Determine the [x, y] coordinate at the center of the cell enclosing the given text.  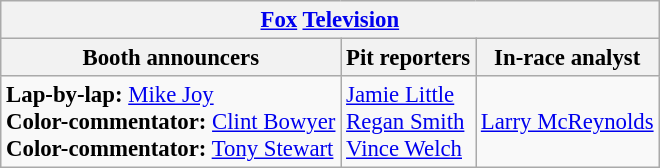
Lap-by-lap: Mike JoyColor-commentator: Clint BowyerColor-commentator: Tony Stewart [171, 122]
Jamie LittleRegan SmithVince Welch [408, 122]
Fox Television [330, 20]
Larry McReynolds [568, 122]
Pit reporters [408, 58]
Booth announcers [171, 58]
In-race analyst [568, 58]
